Search for the cell housing the specified text and yield its [X, Y] center coordinate. 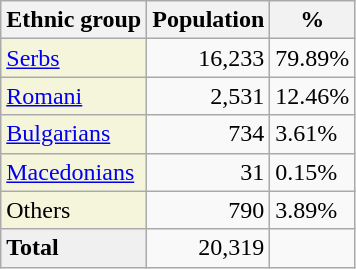
20,319 [208, 248]
790 [208, 210]
Bulgarians [74, 134]
Others [74, 210]
Romani [74, 96]
Total [74, 248]
31 [208, 172]
12.46% [312, 96]
% [312, 20]
3.61% [312, 134]
Population [208, 20]
Ethnic group [74, 20]
2,531 [208, 96]
3.89% [312, 210]
734 [208, 134]
79.89% [312, 58]
0.15% [312, 172]
Serbs [74, 58]
Macedonians [74, 172]
16,233 [208, 58]
